Output the [x, y] coordinate of the center of the cell containing the given text.  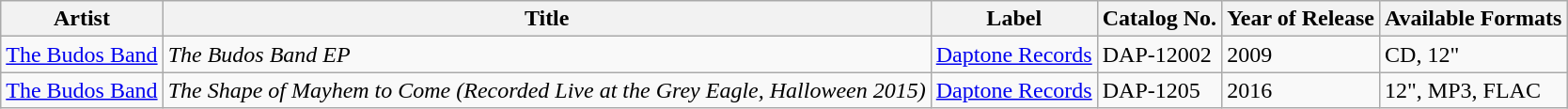
Available Formats [1474, 19]
12", MP3, FLAC [1474, 90]
Title [547, 19]
CD, 12" [1474, 54]
2009 [1301, 54]
Year of Release [1301, 19]
Catalog No. [1159, 19]
2016 [1301, 90]
The Budos Band EP [547, 54]
The Shape of Mayhem to Come (Recorded Live at the Grey Eagle, Halloween 2015) [547, 90]
DAP-1205 [1159, 90]
Artist [82, 19]
DAP-12002 [1159, 54]
Label [1013, 19]
